Extract the (x, y) coordinate from the center of the cell holding the provided text.  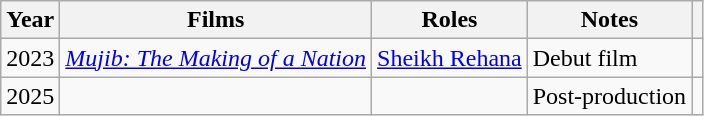
Mujib: The Making of a Nation (216, 58)
Films (216, 20)
Notes (609, 20)
2025 (30, 96)
2023 (30, 58)
Post-production (609, 96)
Sheikh Rehana (450, 58)
Roles (450, 20)
Year (30, 20)
Debut film (609, 58)
